Detect which cell encompasses the target text, then output its (X, Y) center coordinate. 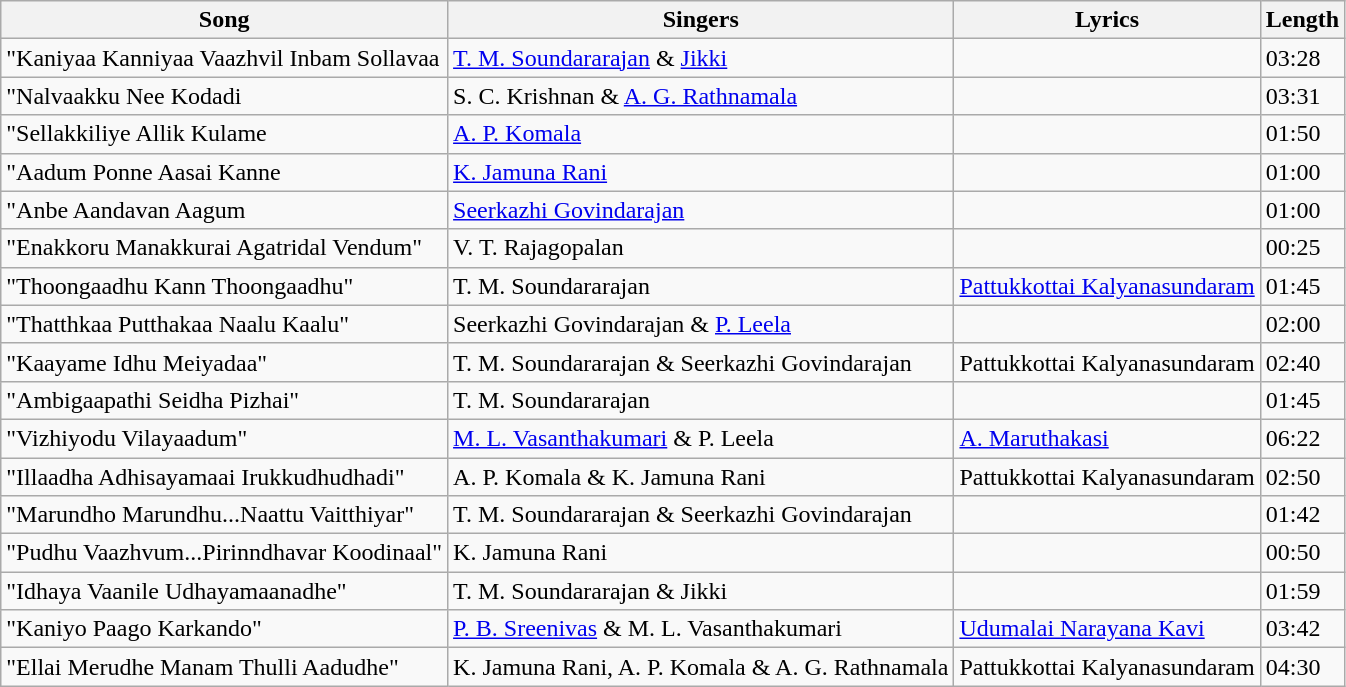
02:40 (1302, 362)
"Idhaya Vaanile Udhayamaanadhe" (224, 591)
A. P. Komala (701, 134)
00:25 (1302, 248)
"Thatthkaa Putthakaa Naalu Kaalu" (224, 324)
"Marundho Marundhu...Naattu Vaitthiyar" (224, 515)
Length (1302, 20)
Lyrics (1107, 20)
V. T. Rajagopalan (701, 248)
"Ellai Merudhe Manam Thulli Aadudhe" (224, 667)
P. B. Sreenivas & M. L. Vasanthakumari (701, 629)
"Anbe Aandavan Aagum (224, 210)
00:50 (1302, 553)
"Kaniyaa Kanniyaa Vaazhvil Inbam Sollavaa (224, 58)
Udumalai Narayana Kavi (1107, 629)
"Thoongaadhu Kann Thoongaadhu" (224, 286)
S. C. Krishnan & A. G. Rathnamala (701, 96)
"Vizhiyodu Vilayaadum" (224, 438)
"Enakkoru Manakkurai Agatridal Vendum" (224, 248)
04:30 (1302, 667)
01:59 (1302, 591)
02:50 (1302, 477)
"Ambigaapathi Seidha Pizhai" (224, 400)
01:42 (1302, 515)
Seerkazhi Govindarajan & P. Leela (701, 324)
02:00 (1302, 324)
03:42 (1302, 629)
"Sellakkiliye Allik Kulame (224, 134)
A. P. Komala & K. Jamuna Rani (701, 477)
K. Jamuna Rani, A. P. Komala & A. G. Rathnamala (701, 667)
A. Maruthakasi (1107, 438)
03:31 (1302, 96)
06:22 (1302, 438)
"Illaadha Adhisayamaai Irukkudhudhadi" (224, 477)
"Kaniyo Paago Karkando" (224, 629)
"Aadum Ponne Aasai Kanne (224, 172)
M. L. Vasanthakumari & P. Leela (701, 438)
"Nalvaakku Nee Kodadi (224, 96)
Singers (701, 20)
Song (224, 20)
"Kaayame Idhu Meiyadaa" (224, 362)
01:50 (1302, 134)
"Pudhu Vaazhvum...Pirinndhavar Koodinaal" (224, 553)
03:28 (1302, 58)
Seerkazhi Govindarajan (701, 210)
